From the cell containing the given text, extract its center point as (X, Y) coordinate. 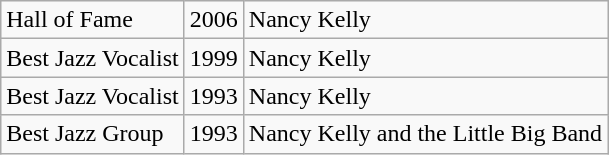
1999 (214, 58)
Nancy Kelly and the Little Big Band (425, 134)
Best Jazz Group (92, 134)
2006 (214, 20)
Hall of Fame (92, 20)
